Locate the cell with the specified text and output its [X, Y] center coordinate. 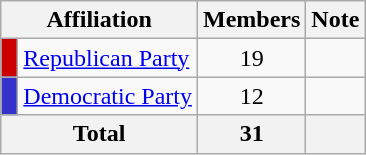
12 [251, 96]
Affiliation [100, 20]
Members [251, 20]
19 [251, 58]
Democratic Party [108, 96]
Note [336, 20]
Republican Party [108, 58]
Total [100, 134]
31 [251, 134]
